Extract the [x, y] coordinate from the center of the cell holding the provided text.  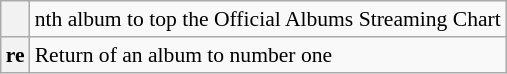
re [16, 55]
Return of an album to number one [268, 55]
nth album to top the Official Albums Streaming Chart [268, 19]
